Pinpoint the cell where the given text exists, returning its (x, y) midpoint coordinate. 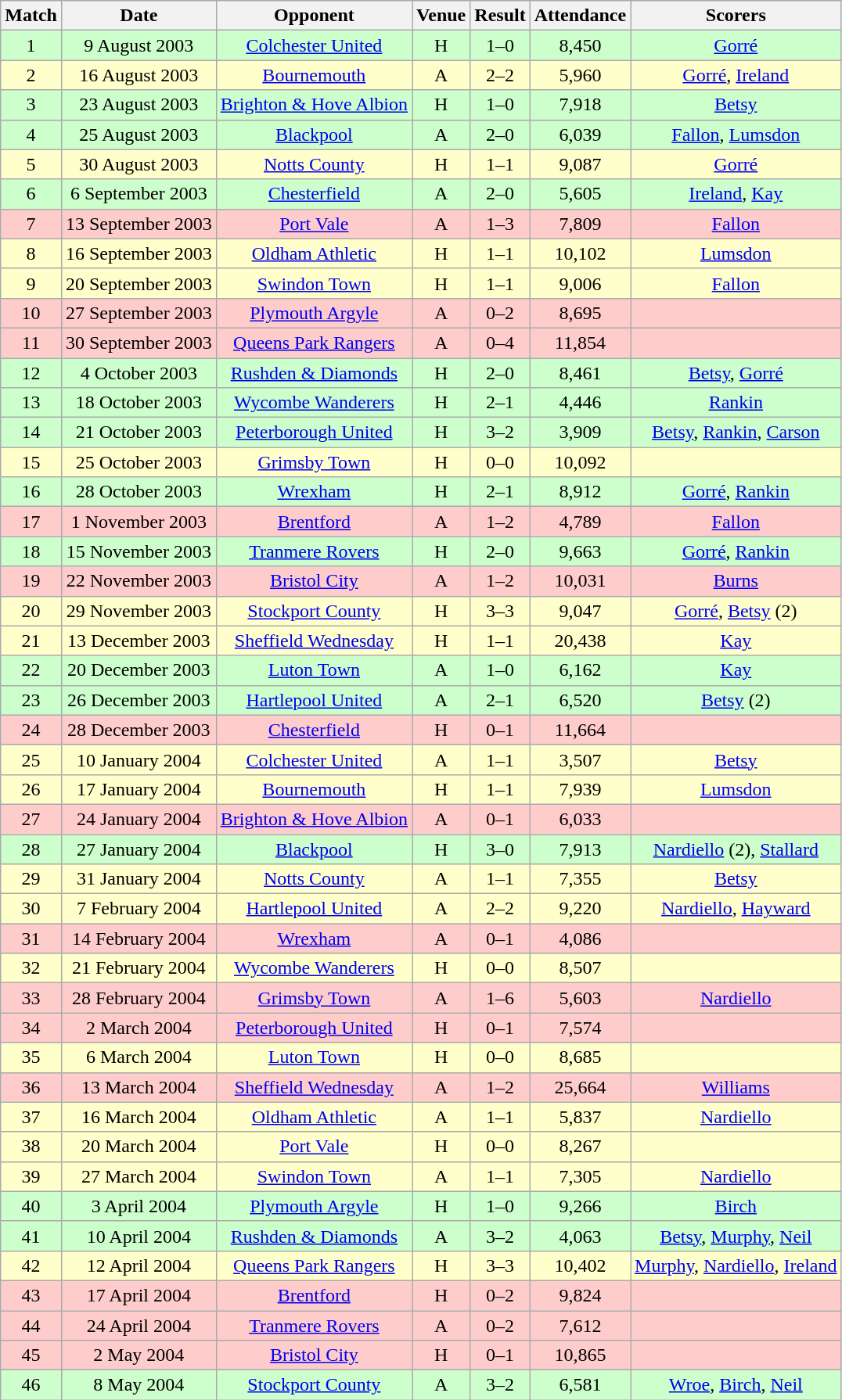
14 (31, 433)
28 February 2004 (139, 998)
11 (31, 343)
7,809 (580, 224)
24 January 2004 (139, 819)
Gorré, Ireland (736, 75)
24 April 2004 (139, 1326)
1–6 (500, 998)
16 (31, 492)
16 August 2003 (139, 75)
22 November 2003 (139, 581)
7,918 (580, 105)
18 (31, 551)
5,605 (580, 194)
Nardiello, Hayward (736, 909)
6,520 (580, 700)
2 May 2004 (139, 1355)
1–3 (500, 224)
0–4 (500, 343)
28 December 2003 (139, 730)
34 (31, 1028)
8 May 2004 (139, 1385)
28 October 2003 (139, 492)
13 March 2004 (139, 1087)
Betsy, Rankin, Carson (736, 433)
Murphy, Nardiello, Ireland (736, 1265)
8,450 (580, 45)
27 January 2004 (139, 849)
Gorré, Betsy (2) (736, 611)
9,087 (580, 164)
3,909 (580, 433)
Burns (736, 581)
18 October 2003 (139, 403)
37 (31, 1117)
14 February 2004 (139, 939)
7,574 (580, 1028)
13 December 2003 (139, 641)
46 (31, 1385)
2 March 2004 (139, 1028)
Ireland, Kay (736, 194)
43 (31, 1295)
45 (31, 1355)
8 (31, 253)
Attendance (580, 16)
15 November 2003 (139, 551)
8,267 (580, 1147)
9,047 (580, 611)
5,837 (580, 1117)
7,305 (580, 1176)
26 (31, 789)
30 September 2003 (139, 343)
Betsy, Gorré (736, 373)
Wroe, Birch, Neil (736, 1385)
6 September 2003 (139, 194)
6,039 (580, 135)
Venue (441, 16)
3,507 (580, 759)
4 (31, 135)
Nardiello (2), Stallard (736, 849)
25,664 (580, 1087)
3 April 2004 (139, 1206)
41 (31, 1236)
21 February 2004 (139, 968)
Fallon, Lumsdon (736, 135)
Scorers (736, 16)
12 (31, 373)
3 (31, 105)
11,854 (580, 343)
9,824 (580, 1295)
25 (31, 759)
10,402 (580, 1265)
17 January 2004 (139, 789)
4,446 (580, 403)
9 (31, 283)
8,685 (580, 1057)
Date (139, 16)
7 (31, 224)
15 (31, 462)
44 (31, 1326)
5,603 (580, 998)
32 (31, 968)
10,092 (580, 462)
28 (31, 849)
23 (31, 700)
10,102 (580, 253)
8,507 (580, 968)
25 October 2003 (139, 462)
27 September 2003 (139, 313)
Opponent (314, 16)
36 (31, 1087)
9,266 (580, 1206)
16 March 2004 (139, 1117)
Betsy (2) (736, 700)
Match (31, 16)
13 September 2003 (139, 224)
1 November 2003 (139, 522)
Betsy, Murphy, Neil (736, 1236)
20,438 (580, 641)
10,865 (580, 1355)
10 (31, 313)
5 (31, 164)
6,033 (580, 819)
Birch (736, 1206)
21 October 2003 (139, 433)
33 (31, 998)
8,695 (580, 313)
16 September 2003 (139, 253)
21 (31, 641)
31 (31, 939)
29 (31, 879)
11,664 (580, 730)
17 April 2004 (139, 1295)
9,220 (580, 909)
40 (31, 1206)
6,162 (580, 670)
4,086 (580, 939)
20 December 2003 (139, 670)
20 (31, 611)
30 (31, 909)
25 August 2003 (139, 135)
7,612 (580, 1326)
6 March 2004 (139, 1057)
2 (31, 75)
6 (31, 194)
17 (31, 522)
7,355 (580, 879)
Rankin (736, 403)
7,913 (580, 849)
30 August 2003 (139, 164)
29 November 2003 (139, 611)
7,939 (580, 789)
10 January 2004 (139, 759)
1 (31, 45)
8,912 (580, 492)
24 (31, 730)
10,031 (580, 581)
38 (31, 1147)
31 January 2004 (139, 879)
35 (31, 1057)
5,960 (580, 75)
Result (500, 16)
22 (31, 670)
4 October 2003 (139, 373)
27 (31, 819)
23 August 2003 (139, 105)
19 (31, 581)
10 April 2004 (139, 1236)
12 April 2004 (139, 1265)
13 (31, 403)
9,663 (580, 551)
9 August 2003 (139, 45)
7 February 2004 (139, 909)
20 September 2003 (139, 283)
26 December 2003 (139, 700)
4,789 (580, 522)
39 (31, 1176)
8,461 (580, 373)
Williams (736, 1087)
6,581 (580, 1385)
42 (31, 1265)
9,006 (580, 283)
4,063 (580, 1236)
27 March 2004 (139, 1176)
20 March 2004 (139, 1147)
3–0 (500, 849)
